Return the [x, y] coordinate for the center point of the cell that contains the specified text.  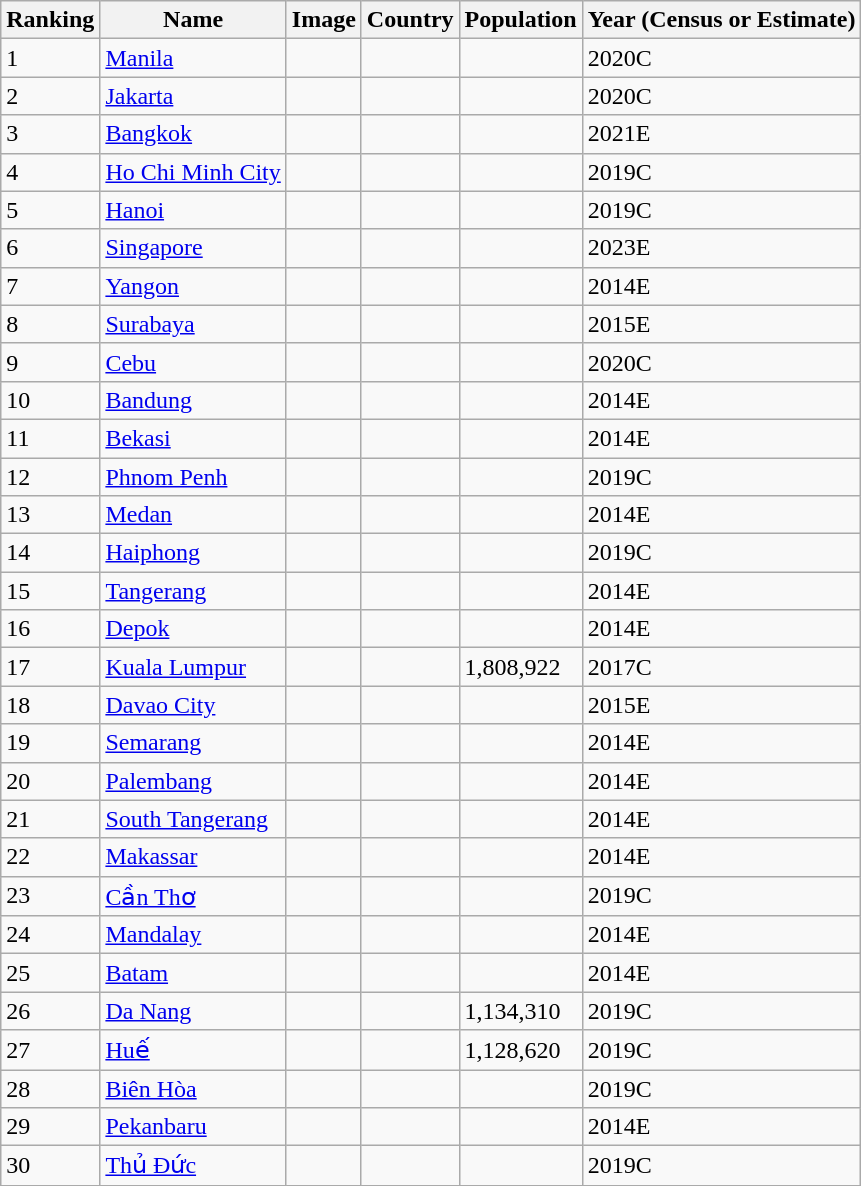
South Tangerang [193, 819]
Biên Hòa [193, 1089]
18 [50, 705]
Davao City [193, 705]
Depok [193, 629]
Makassar [193, 857]
7 [50, 286]
Medan [193, 515]
Yangon [193, 286]
Bandung [193, 400]
1,134,310 [520, 1011]
Palembang [193, 781]
25 [50, 973]
1 [50, 58]
Cebu [193, 362]
Surabaya [193, 324]
16 [50, 629]
19 [50, 743]
Year (Census or Estimate) [722, 20]
Cần Thơ [193, 896]
30 [50, 1166]
Thủ Đức [193, 1166]
Ranking [50, 20]
2 [50, 96]
1,128,620 [520, 1050]
Jakarta [193, 96]
26 [50, 1011]
23 [50, 896]
12 [50, 477]
Haiphong [193, 553]
Manila [193, 58]
8 [50, 324]
Mandalay [193, 935]
Ho Chi Minh City [193, 172]
9 [50, 362]
17 [50, 667]
3 [50, 134]
Phnom Penh [193, 477]
1,808,922 [520, 667]
29 [50, 1127]
21 [50, 819]
28 [50, 1089]
Image [324, 20]
Kuala Lumpur [193, 667]
10 [50, 400]
Huế [193, 1050]
Population [520, 20]
6 [50, 248]
13 [50, 515]
Hanoi [193, 210]
11 [50, 438]
Tangerang [193, 591]
Singapore [193, 248]
Da Nang [193, 1011]
2021E [722, 134]
20 [50, 781]
4 [50, 172]
2023E [722, 248]
22 [50, 857]
2017C [722, 667]
Name [193, 20]
Bekasi [193, 438]
14 [50, 553]
24 [50, 935]
Batam [193, 973]
Pekanbaru [193, 1127]
Bangkok [193, 134]
Semarang [193, 743]
27 [50, 1050]
Country [410, 20]
5 [50, 210]
15 [50, 591]
